Determine the [x, y] coordinate at the center of the cell enclosing the given text.  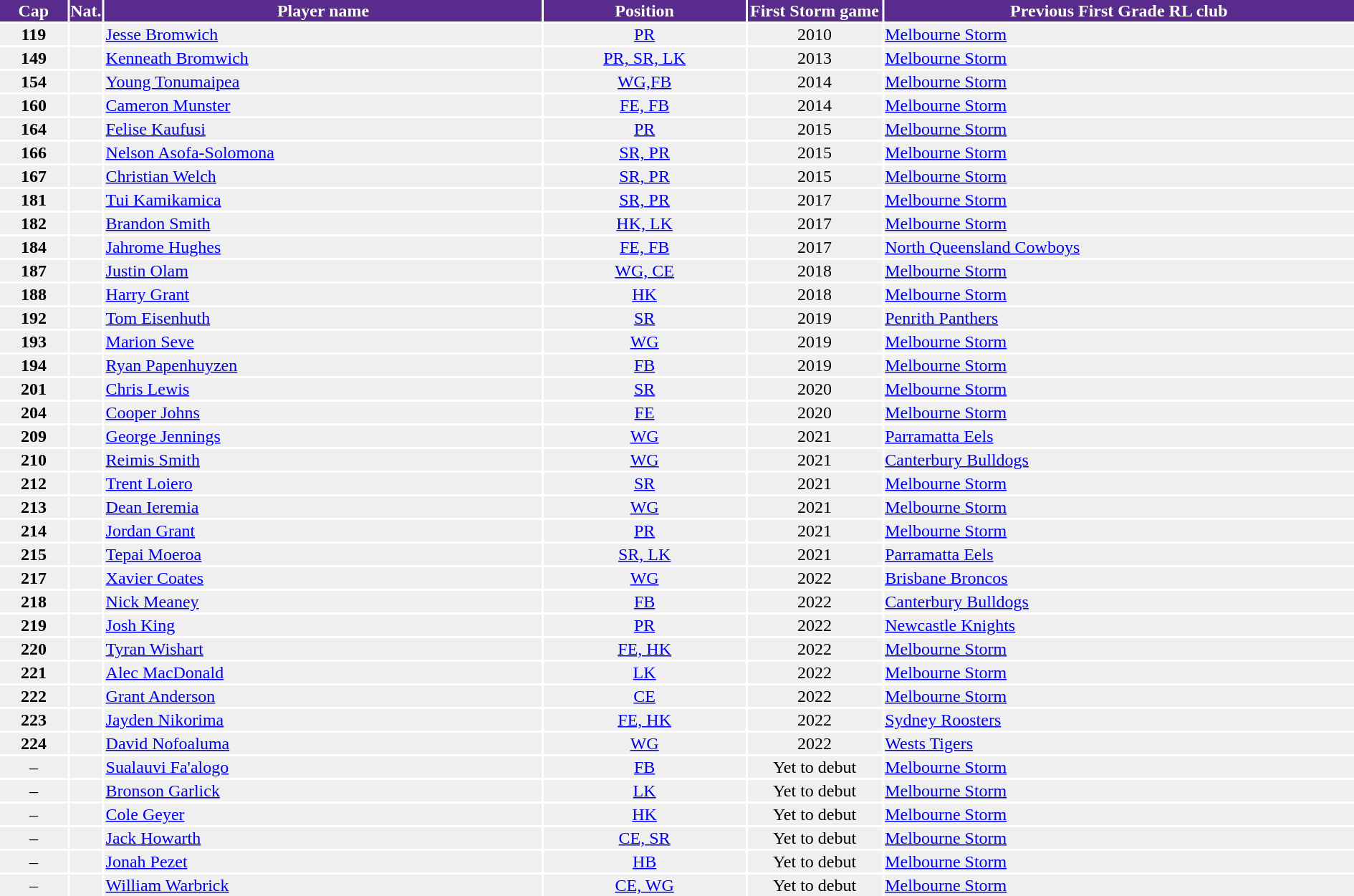
213 [34, 507]
Josh King [323, 625]
182 [34, 223]
149 [34, 58]
Tepai Moeroa [323, 554]
Dean Ieremia [323, 507]
166 [34, 153]
Xavier Coates [323, 578]
Cap [34, 11]
220 [34, 649]
Justin Olam [323, 271]
SR, LK [645, 554]
Jack Howarth [323, 838]
Nick Meaney [323, 602]
2013 [815, 58]
Tui Kamikamica [323, 200]
Sydney Roosters [1119, 720]
Kenneath Bromwich [323, 58]
HB [645, 862]
218 [34, 602]
CE, WG [645, 885]
Cameron Munster [323, 105]
Felise Kaufusi [323, 129]
193 [34, 342]
187 [34, 271]
Previous First Grade RL club [1119, 11]
Brisbane Broncos [1119, 578]
Young Tonumaipea [323, 82]
George Jennings [323, 436]
Jayden Nikorima [323, 720]
Player name [323, 11]
Jonah Pezet [323, 862]
WG, CE [645, 271]
William Warbrick [323, 885]
215 [34, 554]
Sualauvi Fa'alogo [323, 767]
Jesse Bromwich [323, 34]
Tyran Wishart [323, 649]
221 [34, 673]
Trent Loiero [323, 483]
Reimis Smith [323, 460]
Grant Anderson [323, 696]
212 [34, 483]
167 [34, 176]
222 [34, 696]
First Storm game [815, 11]
Newcastle Knights [1119, 625]
Marion Seve [323, 342]
Nat. [86, 11]
Christian Welch [323, 176]
Bronson Garlick [323, 791]
North Queensland Cowboys [1119, 247]
Jordan Grant [323, 531]
217 [34, 578]
Position [645, 11]
184 [34, 247]
194 [34, 365]
209 [34, 436]
Harry Grant [323, 294]
210 [34, 460]
223 [34, 720]
192 [34, 318]
Cooper Johns [323, 413]
Jahrome Hughes [323, 247]
224 [34, 743]
201 [34, 389]
Chris Lewis [323, 389]
FE [645, 413]
Ryan Papenhuyzen [323, 365]
CE, SR [645, 838]
WG,FB [645, 82]
HK, LK [645, 223]
Penrith Panthers [1119, 318]
Brandon Smith [323, 223]
Cole Geyer [323, 814]
Wests Tigers [1119, 743]
214 [34, 531]
164 [34, 129]
119 [34, 34]
Nelson Asofa-Solomona [323, 153]
154 [34, 82]
CE [645, 696]
David Nofoaluma [323, 743]
Tom Eisenhuth [323, 318]
181 [34, 200]
2010 [815, 34]
Alec MacDonald [323, 673]
160 [34, 105]
PR, SR, LK [645, 58]
188 [34, 294]
204 [34, 413]
219 [34, 625]
